Search for the cell housing the specified text and yield its (X, Y) center coordinate. 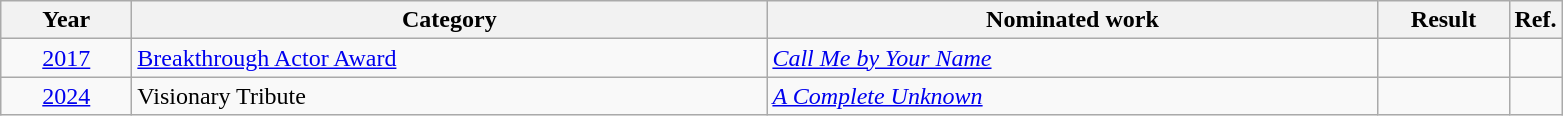
Breakthrough Actor Award (450, 58)
Category (450, 20)
Result (1444, 20)
Year (66, 20)
2017 (66, 58)
2024 (66, 96)
Call Me by Your Name (1072, 58)
Ref. (1536, 20)
Visionary Tribute (450, 96)
A Complete Unknown (1072, 96)
Nominated work (1072, 20)
